Output the [x, y] coordinate of the center of the cell containing the given text.  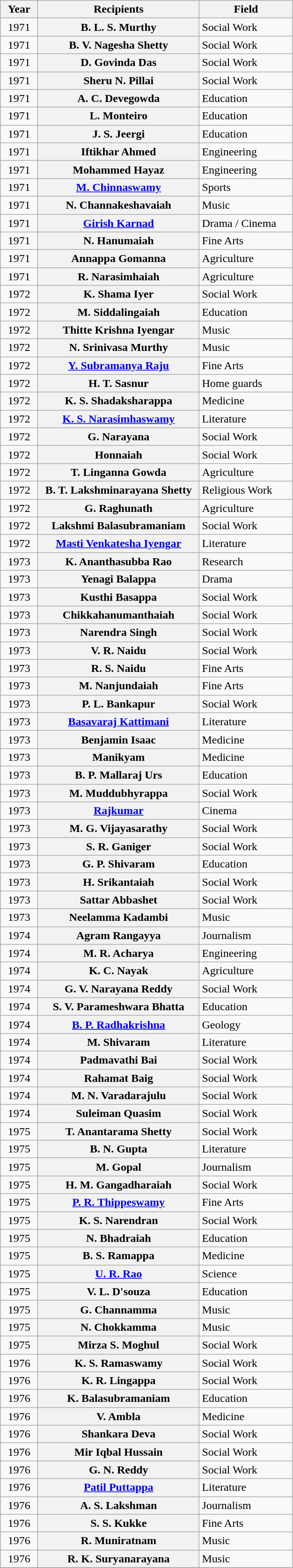
B. S. Ramappa [119, 1256]
Kusthi Basappa [119, 597]
Mirza S. Moghul [119, 1345]
K. C. Nayak [119, 971]
M. R. Acharya [119, 953]
K. Shama Iyer [119, 294]
K. S. Narasimhaswamy [119, 419]
Sattar Abbashet [119, 900]
Home guards [246, 383]
Suleiman Quasim [119, 1114]
A. C. Devegowda [119, 98]
Rajkumar [119, 811]
S. V. Parameshwara Bhatta [119, 1006]
N. Hanumaiah [119, 241]
Manikyam [119, 757]
Mohammed Hayaz [119, 169]
Lakshmi Balasubramaniam [119, 526]
D. Govinda Das [119, 63]
M. Shivaram [119, 1042]
B. P. Radhakrishna [119, 1024]
K. S. Narendran [119, 1220]
R. Muniratnam [119, 1541]
T. Anantarama Shetty [119, 1131]
P. R. Thippeswamy [119, 1203]
A. S. Lakshman [119, 1505]
Rahamat Baig [119, 1078]
M. Siddalingaiah [119, 312]
Basavaraj Kattimani [119, 722]
Neelamma Kadambi [119, 918]
H. T. Sasnur [119, 383]
B. L. S. Murthy [119, 27]
N. Srinivasa Murthy [119, 348]
Sheru N. Pillai [119, 80]
Thitte Krishna Iyengar [119, 330]
N. Bhadraiah [119, 1238]
R. K. Suryanarayana [119, 1559]
N. Channakeshavaiah [119, 205]
G. Narayana [119, 437]
Narendra Singh [119, 633]
N. Chokkamma [119, 1327]
G. Raghunath [119, 508]
Religious Work [246, 490]
U. R. Rao [119, 1274]
G. P. Shivaram [119, 864]
Benjamin Isaac [119, 739]
M. Muddubhyrappa [119, 793]
Agram Rangayya [119, 935]
Patil Puttappa [119, 1488]
M. Chinnaswamy [119, 187]
Geology [246, 1024]
Yenagi Balappa [119, 579]
Drama [246, 579]
H. M. Gangadharaiah [119, 1185]
Sports [246, 187]
Drama / Cinema [246, 223]
Chikkahanumanthaiah [119, 615]
Padmavathi Bai [119, 1060]
K. S. Shadaksharappa [119, 401]
V. Ambla [119, 1416]
G. N. Reddy [119, 1470]
Shankara Deva [119, 1434]
K. Ananthasubba Rao [119, 562]
Field [246, 9]
S. R. Ganiger [119, 846]
S. S. Kukke [119, 1523]
R. Narasimhaiah [119, 277]
Girish Karnad [119, 223]
V. R. Naidu [119, 650]
T. Linganna Gowda [119, 472]
M. N. Varadarajulu [119, 1096]
B. T. Lakshminarayana Shetty [119, 490]
B. P. Mallaraj Urs [119, 775]
K. Balasubramaniam [119, 1399]
Research [246, 562]
Science [246, 1274]
Masti Venkatesha Iyengar [119, 544]
B. N. Gupta [119, 1149]
K. R. Lingappa [119, 1381]
Year [19, 9]
G. V. Narayana Reddy [119, 989]
M. G. Vijayasarathy [119, 829]
M. Nanjundaiah [119, 686]
Annappa Gomanna [119, 259]
V. L. D'souza [119, 1291]
Y. Subramanya Raju [119, 365]
Mir Iqbal Hussain [119, 1452]
Honnaiah [119, 454]
K. S. Ramaswamy [119, 1363]
H. Srikantaiah [119, 882]
J. S. Jeergi [119, 134]
G. Channamma [119, 1309]
Cinema [246, 811]
P. L. Bankapur [119, 704]
Iftikhar Ahmed [119, 152]
R. S. Naidu [119, 668]
L. Monteiro [119, 116]
B. V. Nagesha Shetty [119, 45]
M. Gopal [119, 1167]
Recipients [119, 9]
